Search for the cell housing the specified text and yield its (X, Y) center coordinate. 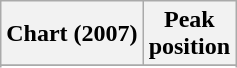
Peak position (189, 34)
Chart (2007) (72, 34)
